Capture the cell that displays the provided text and extract its [x, y] central coordinate. 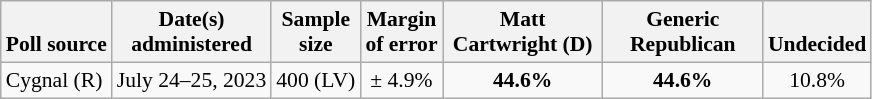
400 (LV) [316, 80]
Poll source [56, 32]
July 24–25, 2023 [192, 80]
MattCartwright (D) [523, 32]
± 4.9% [401, 80]
GenericRepublican [683, 32]
Cygnal (R) [56, 80]
Marginof error [401, 32]
Date(s)administered [192, 32]
Undecided [817, 32]
Samplesize [316, 32]
10.8% [817, 80]
